Scan for the cell matching the given text and deliver its [x, y] coordinate at center. 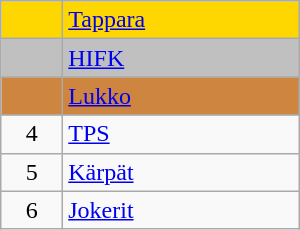
Lukko [182, 96]
6 [32, 210]
HIFK [182, 58]
TPS [182, 134]
Kärpät [182, 172]
4 [32, 134]
Jokerit [182, 210]
5 [32, 172]
Tappara [182, 20]
